Provide the [x, y] coordinate of the cell's center where the given text is located.  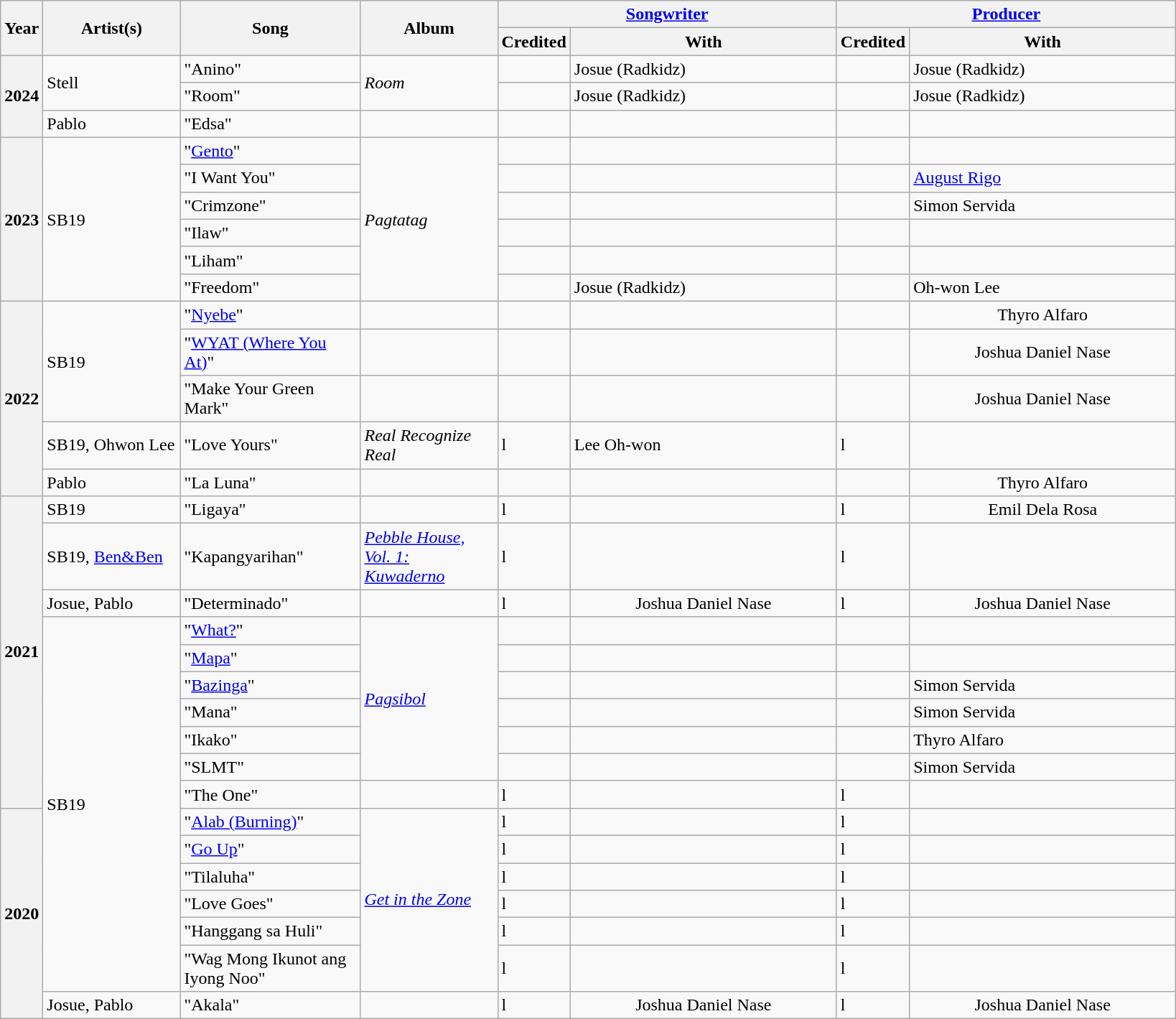
Album [429, 28]
August Rigo [1042, 178]
"Love Goes" [270, 904]
"Room" [270, 96]
SB19, Ohwon Lee [112, 445]
Song [270, 28]
Get in the Zone [429, 899]
"Gento" [270, 151]
SB19, Ben&Ben [112, 557]
2021 [22, 652]
"Akala" [270, 1005]
Year [22, 28]
2020 [22, 913]
"Wag Mong Ikunot ang Iyong Noo" [270, 968]
"Edsa" [270, 124]
"Tilaluha" [270, 877]
"Anino" [270, 69]
Room [429, 83]
"Crimzone" [270, 205]
Songwriter [667, 14]
"Bazinga" [270, 685]
"I Want You" [270, 178]
"Kapangyarihan" [270, 557]
"WYAT (Where You At)" [270, 352]
"Make Your Green Mark" [270, 399]
Producer [1006, 14]
2024 [22, 96]
Real Recognize Real [429, 445]
"Nyebe" [270, 315]
"Ligaya" [270, 510]
2023 [22, 219]
Emil Dela Rosa [1042, 510]
"La Luna" [270, 483]
"SLMT" [270, 767]
Artist(s) [112, 28]
Oh-won Lee [1042, 287]
"Hanggang sa Huli" [270, 931]
"The One" [270, 794]
2022 [22, 398]
Pebble House, Vol. 1: Kuwaderno [429, 557]
"Ilaw" [270, 233]
"Mana" [270, 712]
"Love Yours" [270, 445]
"Determinado" [270, 603]
"Liham" [270, 260]
Stell [112, 83]
Lee Oh-won [704, 445]
"Alab (Burning)" [270, 822]
"Go Up" [270, 849]
"What?" [270, 631]
"Freedom" [270, 287]
"Ikako" [270, 740]
"Mapa" [270, 658]
Pagtatag [429, 219]
Pagsibol [429, 699]
